Pinpoint the cell where the given text exists, returning its (X, Y) midpoint coordinate. 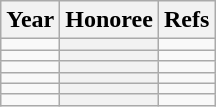
Year (30, 20)
Refs (186, 20)
Honoree (110, 20)
